Output the [X, Y] coordinate of the center of the cell containing the given text.  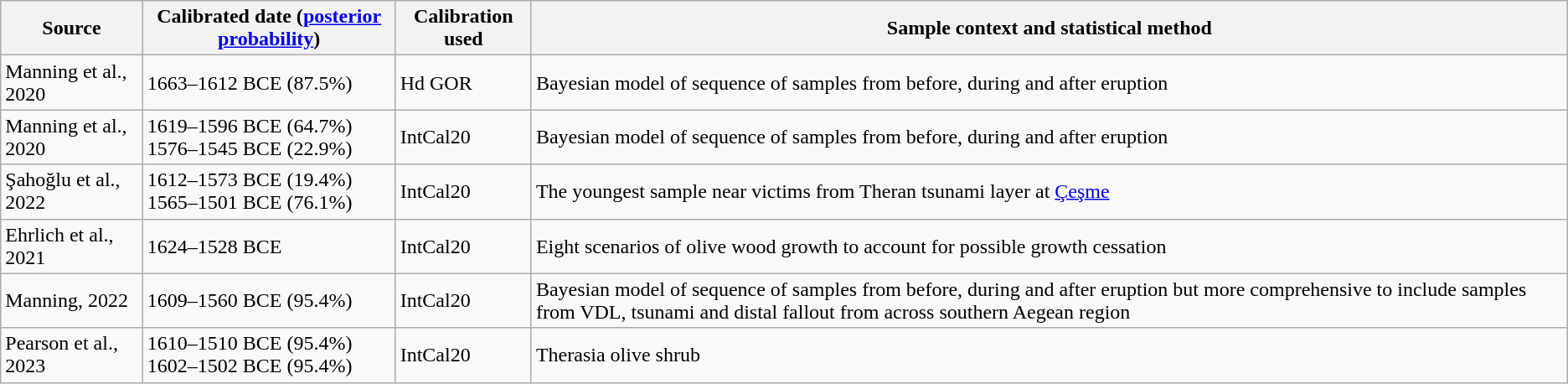
Therasia olive shrub [1049, 355]
Şahoğlu et al., 2022 [72, 191]
Calibrated date (posterior probability) [269, 29]
Manning, 2022 [72, 300]
Hd GOR [463, 82]
1624–1528 BCE [269, 246]
1609–1560 BCE (95.4%) [269, 300]
The youngest sample near victims from Theran tsunami layer at Çeşme [1049, 191]
1612–1573 BCE (19.4%)1565–1501 BCE (76.1%) [269, 191]
Source [72, 29]
Eight scenarios of olive wood growth to account for possible growth cessation [1049, 246]
Sample context and statistical method [1049, 29]
Ehrlich et al., 2021 [72, 246]
Pearson et al., 2023 [72, 355]
1663–1612 BCE (87.5%) [269, 82]
1619–1596 BCE (64.7%)1576–1545 BCE (22.9%) [269, 138]
Calibration used [463, 29]
1610–1510 BCE (95.4%)1602–1502 BCE (95.4%) [269, 355]
